Determine the [X, Y] coordinate at the center of the cell enclosing the given text.  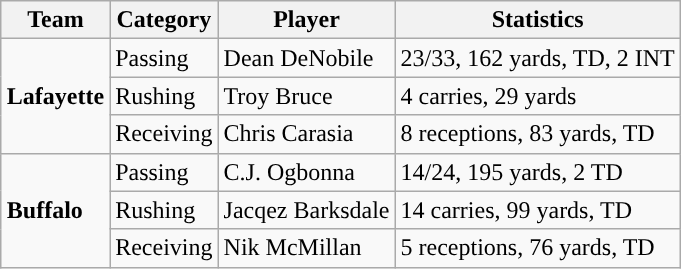
4 carries, 29 yards [538, 96]
Dean DeNobile [306, 58]
Jacqez Barksdale [306, 210]
14/24, 195 yards, 2 TD [538, 172]
Nik McMillan [306, 248]
8 receptions, 83 yards, TD [538, 134]
C.J. Ogbonna [306, 172]
5 receptions, 76 yards, TD [538, 248]
Buffalo [55, 210]
Lafayette [55, 96]
23/33, 162 yards, TD, 2 INT [538, 58]
Category [164, 20]
Player [306, 20]
14 carries, 99 yards, TD [538, 210]
Statistics [538, 20]
Team [55, 20]
Troy Bruce [306, 96]
Chris Carasia [306, 134]
